Return the (X, Y) coordinate for the center point of the cell that contains the specified text.  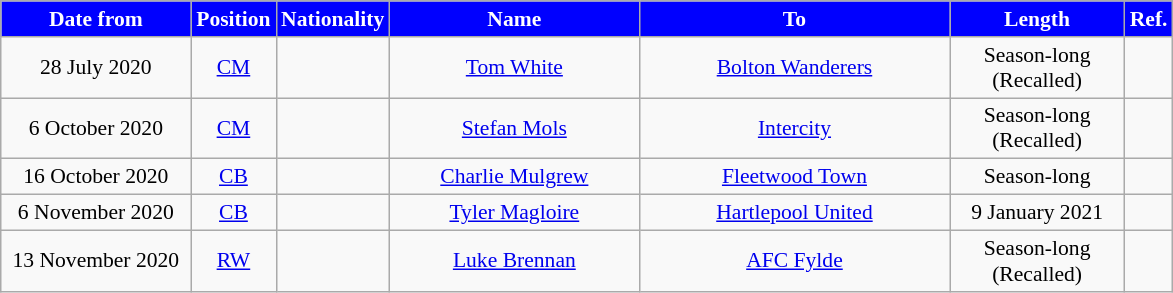
Ref. (1149, 19)
AFC Fylde (794, 260)
Charlie Mulgrew (514, 177)
Season-long (1038, 177)
Nationality (332, 19)
Name (514, 19)
9 January 2021 (1038, 213)
Tom White (514, 68)
Position (234, 19)
Length (1038, 19)
Date from (96, 19)
Fleetwood Town (794, 177)
Hartlepool United (794, 213)
6 October 2020 (96, 128)
6 November 2020 (96, 213)
Bolton Wanderers (794, 68)
16 October 2020 (96, 177)
Stefan Mols (514, 128)
28 July 2020 (96, 68)
RW (234, 260)
To (794, 19)
13 November 2020 (96, 260)
Intercity (794, 128)
Luke Brennan (514, 260)
Tyler Magloire (514, 213)
